For the text-containing cell, return its midpoint in [X, Y] coordinate format. 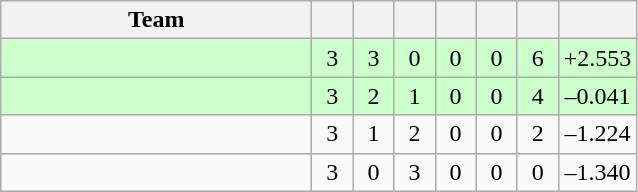
–1.340 [598, 172]
Team [156, 20]
–0.041 [598, 96]
4 [538, 96]
6 [538, 58]
+2.553 [598, 58]
–1.224 [598, 134]
